For the text-containing cell, return its midpoint in [X, Y] coordinate format. 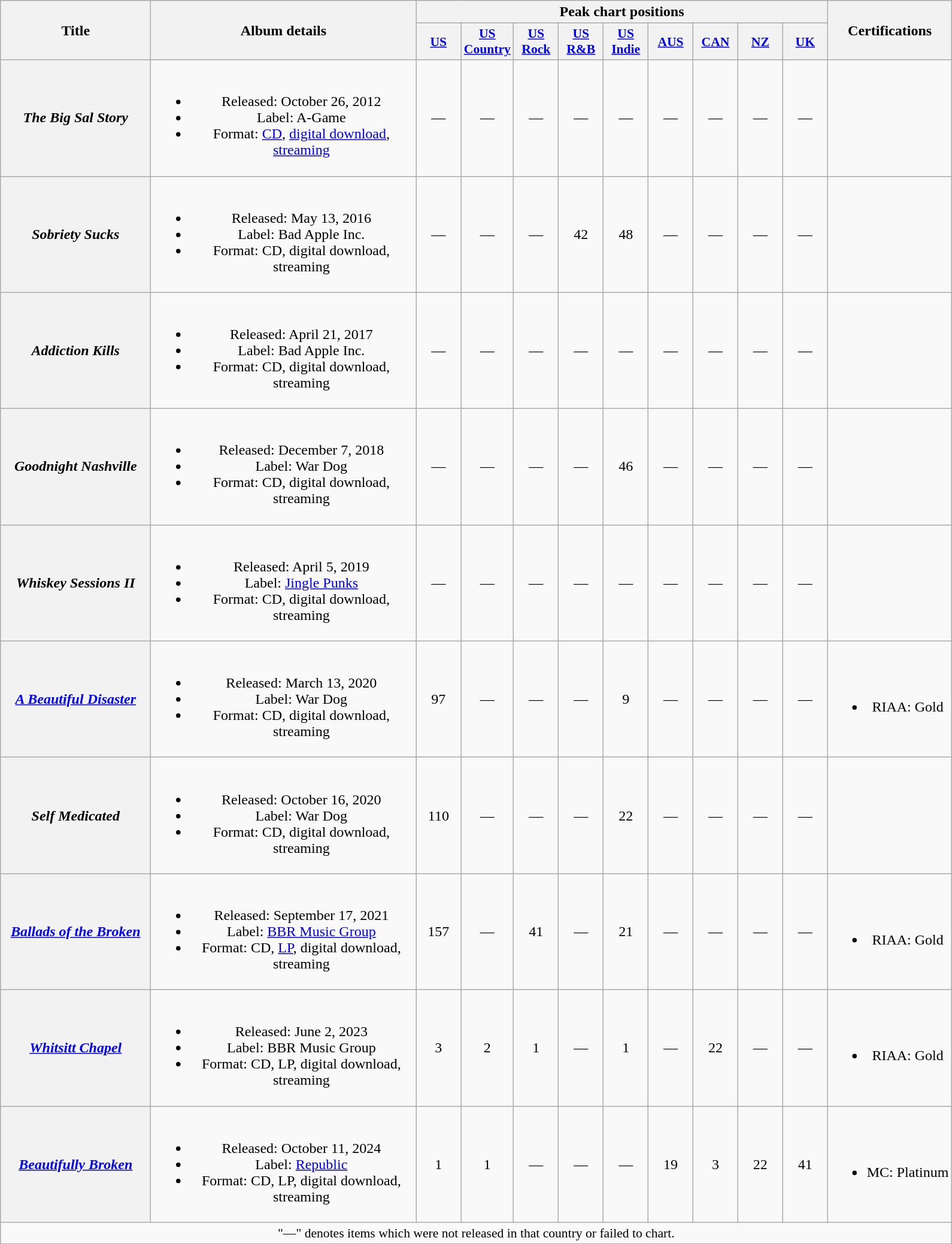
Ballads of the Broken [75, 931]
USCountry [487, 42]
42 [581, 234]
Released: September 17, 2021Label: BBR Music GroupFormat: CD, LP, digital download, streaming [284, 931]
Released: October 26, 2012Label: A-GameFormat: CD, digital download, streaming [284, 118]
Released: October 11, 2024Label: RepublicFormat: CD, LP, digital download, streaming [284, 1164]
Released: June 2, 2023Label: BBR Music GroupFormat: CD, LP, digital download, streaming [284, 1048]
"—" denotes items which were not released in that country or failed to chart. [477, 1233]
9 [626, 699]
Peak chart positions [621, 12]
Addiction Kills [75, 350]
USRock [536, 42]
Album details [284, 30]
US [438, 42]
110 [438, 815]
48 [626, 234]
The Big Sal Story [75, 118]
A Beautiful Disaster [75, 699]
Released: April 5, 2019Label: Jingle PunksFormat: CD, digital download, streaming [284, 583]
Released: December 7, 2018Label: War DogFormat: CD, digital download, streaming [284, 467]
21 [626, 931]
Whitsitt Chapel [75, 1048]
Certifications [890, 30]
AUS [671, 42]
Released: March 13, 2020Label: War DogFormat: CD, digital download, streaming [284, 699]
US R&B [581, 42]
US Indie [626, 42]
Beautifully Broken [75, 1164]
Released: April 21, 2017Label: Bad Apple Inc.Format: CD, digital download, streaming [284, 350]
MC: Platinum [890, 1164]
Title [75, 30]
97 [438, 699]
Released: May 13, 2016Label: Bad Apple Inc.Format: CD, digital download, streaming [284, 234]
NZ [760, 42]
CAN [716, 42]
UK [805, 42]
Sobriety Sucks [75, 234]
19 [671, 1164]
Released: October 16, 2020Label: War DogFormat: CD, digital download, streaming [284, 815]
157 [438, 931]
Self Medicated [75, 815]
Goodnight Nashville [75, 467]
46 [626, 467]
Whiskey Sessions II [75, 583]
2 [487, 1048]
